Return (X, Y) of the center of cell containing provided text 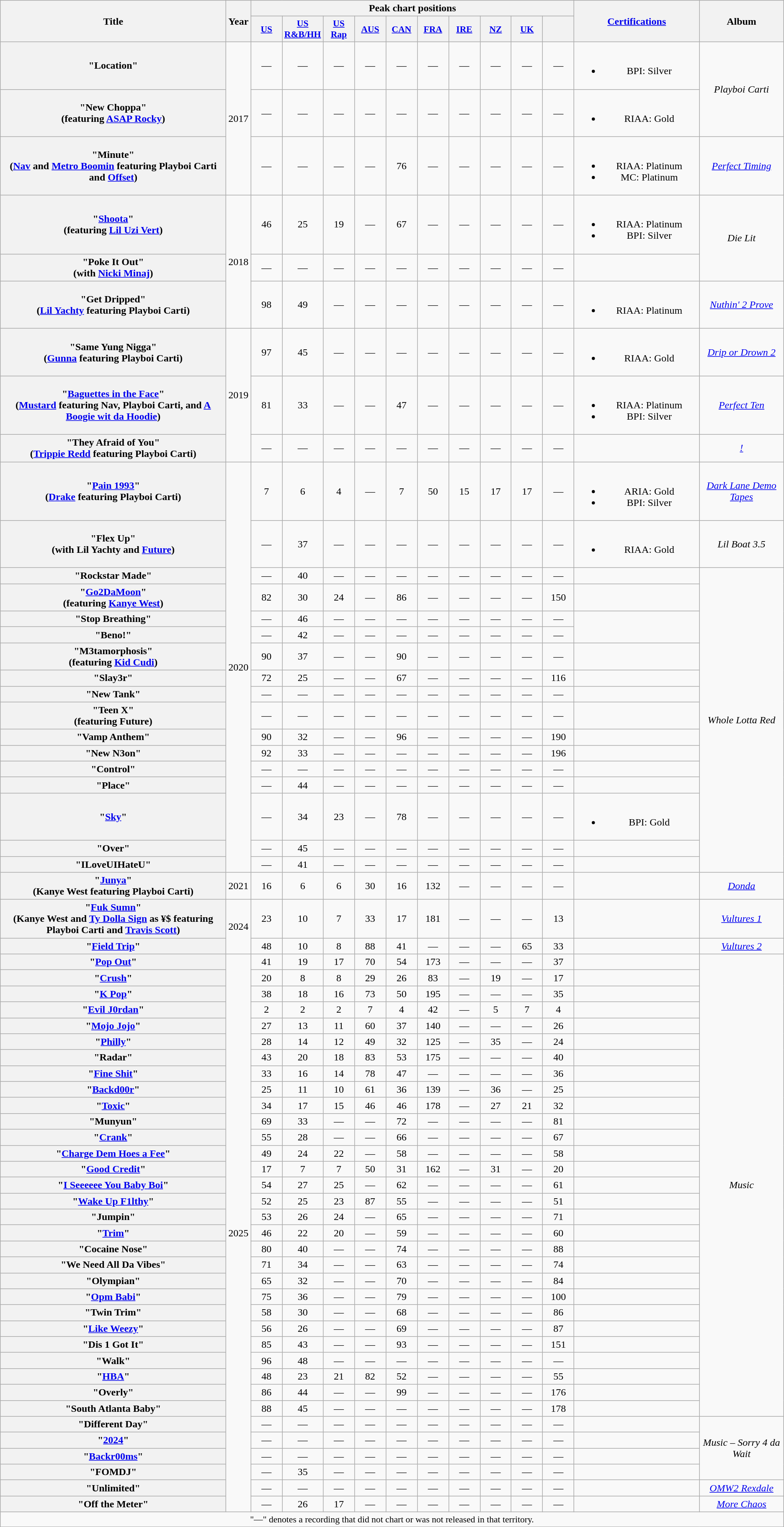
"Go2DaMoon"(featuring Kanye West) (113, 597)
76 (401, 166)
"Stop Breathing" (113, 619)
BPI: Gold (637, 817)
RIAA: PlatinumMC: Platinum (637, 166)
80 (266, 1249)
Whole Lotta Red (741, 720)
"Minute"(Nav and Metro Boomin featuring Playboi Carti and Offset) (113, 166)
175 (433, 1058)
Donda (741, 886)
"K Pop" (113, 994)
"Unlimited" (113, 1488)
"Poke It Out"(with Nicki Minaj) (113, 267)
AUS (370, 29)
"Different Day" (113, 1424)
Certifications (637, 21)
"Wake Up F1lthy" (113, 1201)
"Mojo Jojo" (113, 1026)
"Munyun" (113, 1121)
Album (741, 21)
"We Need All Da Vibes" (113, 1265)
More Chaos (741, 1504)
NZ (496, 29)
"Fuk Sumn"(Kanye West and Ty Dolla Sign as ¥$ featuring Playboi Carti and Travis Scott) (113, 919)
CAN (401, 29)
2017 (239, 119)
Perfect Timing (741, 166)
"Pain 1993"(Drake featuring Playboi Carti) (113, 491)
140 (433, 1026)
"Dis 1 Got It" (113, 1344)
"They Afraid of You"(Trippie Redd featuring Playboi Carti) (113, 448)
"Backr00ms" (113, 1456)
"Trim" (113, 1233)
"HBA" (113, 1376)
USRap (338, 29)
Lil Boat 3.5 (741, 544)
Music – Sorry 4 da Wait (741, 1448)
84 (559, 1281)
100 (559, 1297)
Drip or Drown 2 (741, 352)
2019 (239, 395)
"Teen X" (featuring Future) (113, 715)
"Good Credit" (113, 1169)
"Toxic" (113, 1105)
"Walk" (113, 1360)
173 (433, 962)
"Get Dripped"(Lil Yachty featuring Playboi Carti) (113, 305)
UK (527, 29)
5 (496, 1010)
"Fine Shit" (113, 1073)
"Place" (113, 785)
"Over" (113, 848)
"Pop Out" (113, 962)
"Control" (113, 769)
"—" denotes a recording that did not chart or was not released in that territory. (392, 1519)
! (741, 448)
"Vamp Anthem" (113, 737)
"Location" (113, 65)
2025 (239, 1233)
"Same Yung Nigga"(Gunna featuring Playboi Carti) (113, 352)
Playboi Carti (741, 89)
73 (370, 994)
176 (559, 1392)
2018 (239, 262)
151 (559, 1344)
"Overly" (113, 1392)
66 (401, 1137)
RIAA: Platinum (637, 305)
38 (266, 994)
Dark Lane Demo Tapes (741, 491)
195 (433, 994)
93 (401, 1344)
"Baguettes in the Face"(Mustard featuring Nav, Playboi Carti, and A Boogie wit da Hoodie) (113, 405)
"Twin Trim" (113, 1313)
59 (401, 1233)
"Like Weezy" (113, 1328)
"Beno!" (113, 635)
"Off the Meter" (113, 1504)
"Crush" (113, 978)
"Crank" (113, 1137)
"New Tank" (113, 694)
68 (401, 1313)
"FOMDJ" (113, 1472)
"New Choppa"(featuring ASAP Rocky) (113, 113)
"Rockstar Made" (113, 576)
Music (741, 1185)
"Charge Dem Hoes a Fee" (113, 1153)
150 (559, 597)
Vultures 1 (741, 919)
"Backd00r" (113, 1089)
"Flex Up"(with Lil Yachty and Future) (113, 544)
"Jumpin" (113, 1217)
US (266, 29)
75 (266, 1297)
85 (266, 1344)
79 (401, 1297)
98 (266, 305)
"M3tamorphosis"(featuring Kid Cudi) (113, 657)
Vultures 2 (741, 946)
125 (433, 1042)
51 (559, 1201)
Peak chart positions (413, 8)
"Cocaine Nose" (113, 1249)
162 (433, 1169)
Nuthin' 2 Prove (741, 305)
ARIA: GoldBPI: Silver (637, 491)
"Slay3r" (113, 678)
IRE (464, 29)
"Evil J0rdan" (113, 1010)
62 (401, 1185)
Year (239, 21)
2024 (239, 927)
"Radar" (113, 1058)
"Philly" (113, 1042)
181 (433, 919)
190 (559, 737)
2020 (239, 667)
12 (338, 1042)
Title (113, 21)
FRA (433, 29)
OMW2 Rexdale (741, 1488)
"New N3on" (113, 753)
"Shoota"(featuring Lil Uzi Vert) (113, 224)
USR&B/HH (303, 29)
"I Seeeeee You Baby Boi" (113, 1185)
63 (401, 1265)
97 (266, 352)
139 (433, 1089)
196 (559, 753)
"Opm Babi" (113, 1297)
"2024" (113, 1440)
99 (401, 1392)
56 (266, 1328)
Perfect Ten (741, 405)
"ILoveUIHateU" (113, 864)
Die Lit (741, 238)
"Olympian" (113, 1281)
"Sky" (113, 817)
"Field Trip" (113, 946)
116 (559, 678)
132 (433, 886)
92 (266, 753)
BPI: Silver (637, 65)
"South Atlanta Baby" (113, 1408)
2021 (239, 886)
"Junya"(Kanye West featuring Playboi Carti) (113, 886)
29 (370, 978)
